Extract the [X, Y] coordinate from the center of the cell holding the provided text.  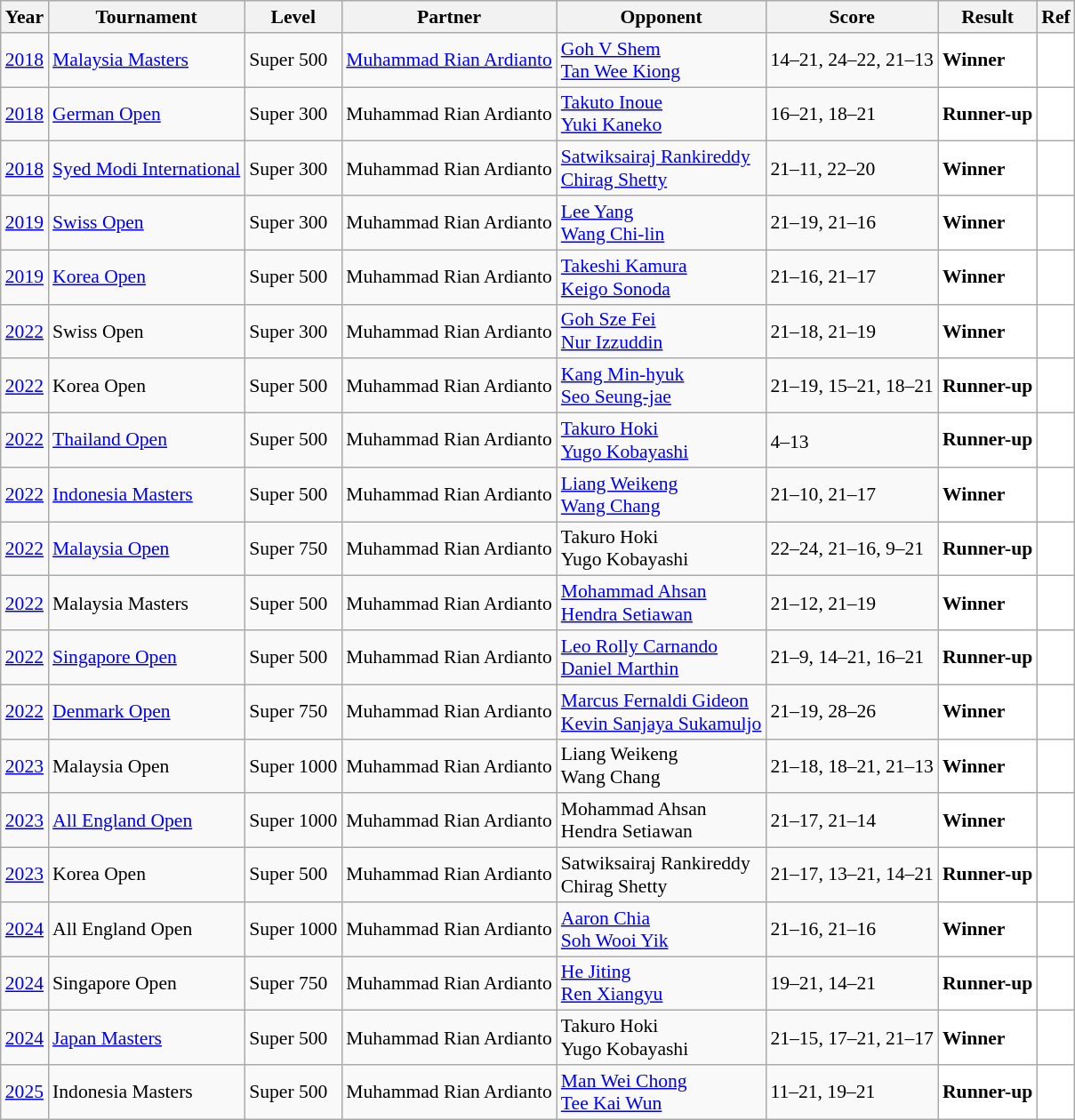
Japan Masters [146, 1038]
21–11, 22–20 [852, 169]
Takeshi Kamura Keigo Sonoda [662, 277]
Opponent [662, 17]
21–18, 21–19 [852, 331]
21–19, 21–16 [852, 222]
21–12, 21–19 [852, 603]
21–19, 28–26 [852, 711]
Score [852, 17]
19–21, 14–21 [852, 983]
Syed Modi International [146, 169]
21–10, 21–17 [852, 494]
Goh V Shem Tan Wee Kiong [662, 60]
Goh Sze Fei Nur Izzuddin [662, 331]
Level [293, 17]
21–19, 15–21, 18–21 [852, 386]
21–17, 21–14 [852, 821]
21–9, 14–21, 16–21 [852, 658]
Lee Yang Wang Chi-lin [662, 222]
He Jiting Ren Xiangyu [662, 983]
21–17, 13–21, 14–21 [852, 875]
Aaron Chia Soh Wooi Yik [662, 930]
Ref [1055, 17]
21–15, 17–21, 21–17 [852, 1038]
Leo Rolly Carnando Daniel Marthin [662, 658]
14–21, 24–22, 21–13 [852, 60]
Kang Min-hyuk Seo Seung-jae [662, 386]
Marcus Fernaldi Gideon Kevin Sanjaya Sukamuljo [662, 711]
4–13 [852, 441]
Takuto Inoue Yuki Kaneko [662, 114]
Thailand Open [146, 441]
Partner [449, 17]
Man Wei Chong Tee Kai Wun [662, 1092]
21–18, 18–21, 21–13 [852, 766]
2025 [25, 1092]
Result [987, 17]
Denmark Open [146, 711]
Year [25, 17]
16–21, 18–21 [852, 114]
Tournament [146, 17]
21–16, 21–17 [852, 277]
21–16, 21–16 [852, 930]
11–21, 19–21 [852, 1092]
German Open [146, 114]
22–24, 21–16, 9–21 [852, 549]
